Return (x, y) of the center of cell containing provided text 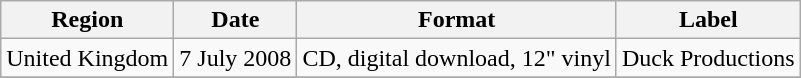
Region (88, 20)
CD, digital download, 12" vinyl (457, 58)
Duck Productions (708, 58)
7 July 2008 (236, 58)
Date (236, 20)
United Kingdom (88, 58)
Label (708, 20)
Format (457, 20)
